Capture the cell that displays the provided text and extract its [x, y] central coordinate. 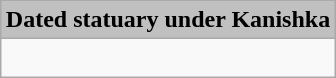
Dated statuary under Kanishka [168, 20]
